Locate the cell with the specified text and output its (X, Y) center coordinate. 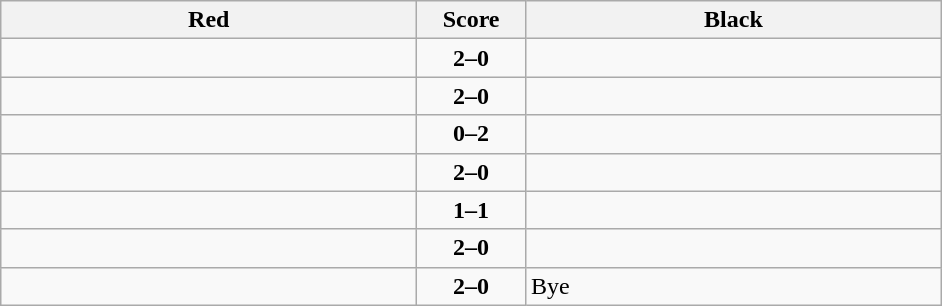
1–1 (472, 210)
Red (209, 20)
Black (733, 20)
0–2 (472, 134)
Score (472, 20)
Bye (733, 286)
